Detect which cell encompasses the target text, then output its (X, Y) center coordinate. 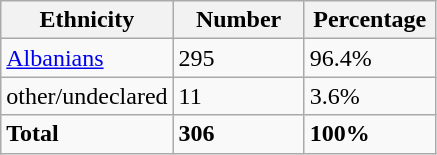
Albanians (87, 58)
other/undeclared (87, 96)
3.6% (370, 96)
100% (370, 134)
Total (87, 134)
Number (238, 20)
Ethnicity (87, 20)
96.4% (370, 58)
Percentage (370, 20)
11 (238, 96)
295 (238, 58)
306 (238, 134)
